Pinpoint the cell where the given text exists, returning its (x, y) midpoint coordinate. 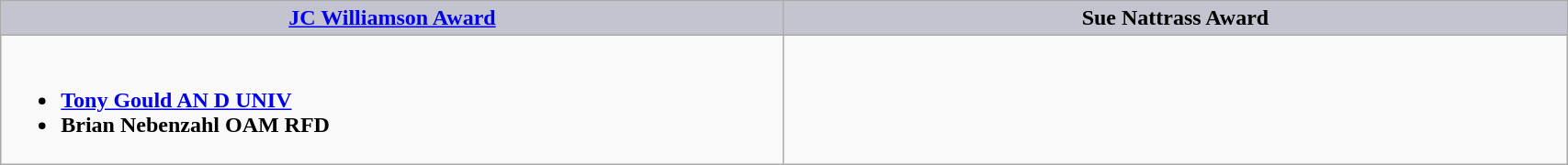
Tony Gould AN D UNIVBrian Nebenzahl OAM RFD (392, 100)
Sue Nattrass Award (1175, 18)
JC Williamson Award (392, 18)
